Find where the given text appears and provide that cell's center as [X, Y] coordinate. 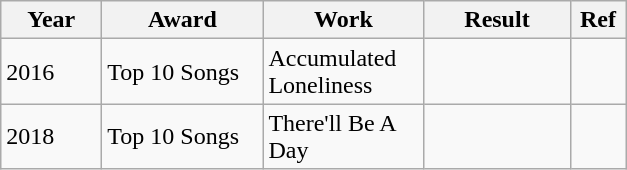
Ref [598, 20]
Accumulated Loneliness [344, 72]
There'll Be A Day [344, 136]
Year [52, 20]
2016 [52, 72]
Award [182, 20]
Work [344, 20]
2018 [52, 136]
Result [497, 20]
